Find where the given text appears and provide that cell's center as [X, Y] coordinate. 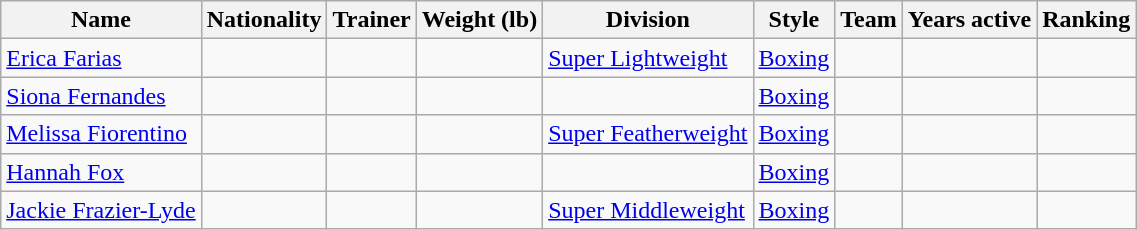
Jackie Frazier-Lyde [101, 210]
Name [101, 20]
Super Middleweight [648, 210]
Super Lightweight [648, 58]
Hannah Fox [101, 172]
Trainer [372, 20]
Years active [969, 20]
Team [869, 20]
Erica Farias [101, 58]
Melissa Fiorentino [101, 134]
Style [794, 20]
Ranking [1086, 20]
Siona Fernandes [101, 96]
Super Featherweight [648, 134]
Weight (lb) [479, 20]
Division [648, 20]
Nationality [264, 20]
